Return (X, Y) of the center of cell containing provided text 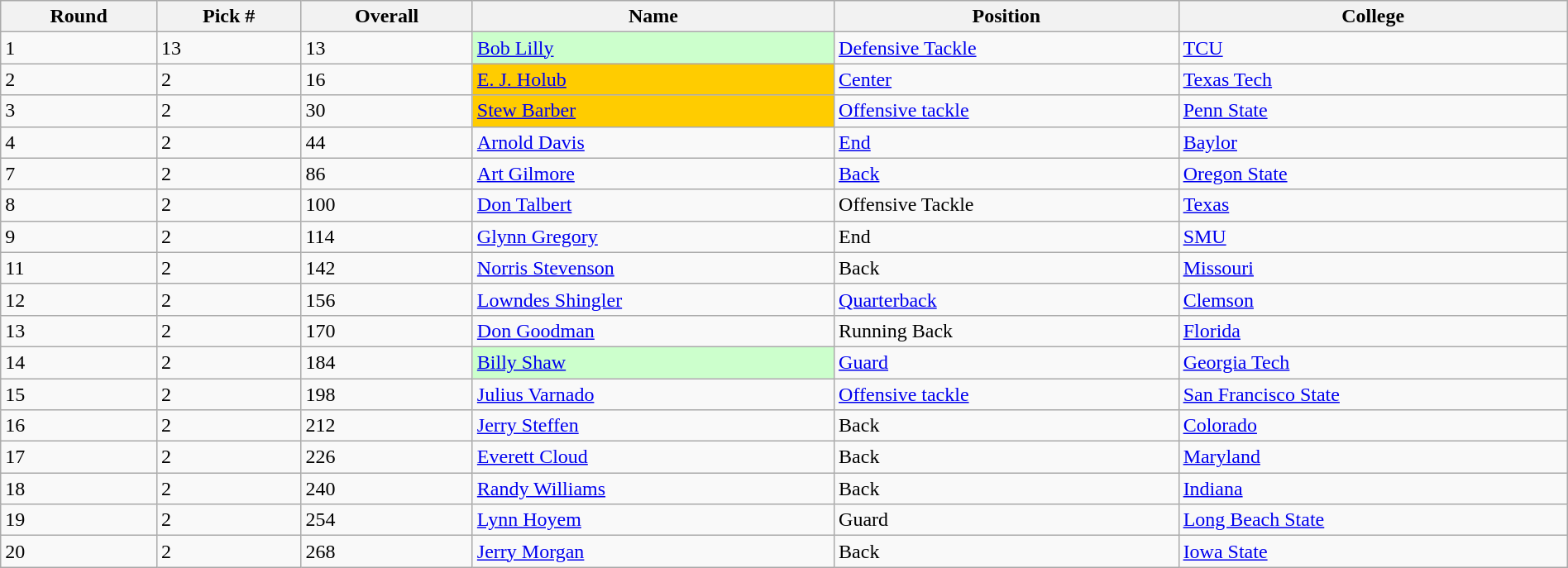
Lynn Hoyem (653, 520)
142 (387, 268)
Defensive Tackle (1007, 48)
Everett Cloud (653, 457)
Pick # (228, 17)
Iowa State (1373, 551)
15 (79, 394)
4 (79, 142)
86 (387, 174)
Don Goodman (653, 331)
Long Beach State (1373, 520)
Don Talbert (653, 205)
Clemson (1373, 299)
Overall (387, 17)
College (1373, 17)
Quarterback (1007, 299)
Running Back (1007, 331)
SMU (1373, 236)
Round (79, 17)
Glynn Gregory (653, 236)
Position (1007, 17)
100 (387, 205)
Missouri (1373, 268)
Name (653, 17)
Art Gilmore (653, 174)
20 (79, 551)
Center (1007, 79)
9 (79, 236)
Maryland (1373, 457)
Penn State (1373, 111)
Lowndes Shingler (653, 299)
Offensive Tackle (1007, 205)
Georgia Tech (1373, 362)
Jerry Steffen (653, 426)
San Francisco State (1373, 394)
212 (387, 426)
Stew Barber (653, 111)
1 (79, 48)
17 (79, 457)
Baylor (1373, 142)
170 (387, 331)
Jerry Morgan (653, 551)
198 (387, 394)
254 (387, 520)
30 (387, 111)
Arnold Davis (653, 142)
12 (79, 299)
Texas (1373, 205)
Norris Stevenson (653, 268)
Julius Varnado (653, 394)
14 (79, 362)
E. J. Holub (653, 79)
Oregon State (1373, 174)
Bob Lilly (653, 48)
184 (387, 362)
156 (387, 299)
44 (387, 142)
268 (387, 551)
18 (79, 489)
Billy Shaw (653, 362)
Florida (1373, 331)
8 (79, 205)
Colorado (1373, 426)
226 (387, 457)
Indiana (1373, 489)
19 (79, 520)
Texas Tech (1373, 79)
11 (79, 268)
3 (79, 111)
240 (387, 489)
7 (79, 174)
Randy Williams (653, 489)
114 (387, 236)
TCU (1373, 48)
